Capture the cell that displays the provided text and extract its (X, Y) central coordinate. 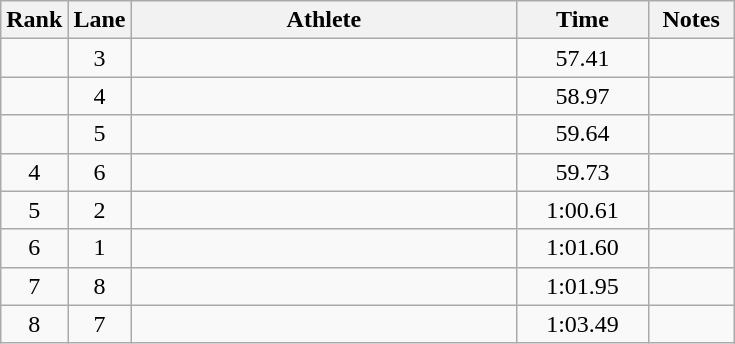
Rank (34, 20)
Notes (691, 20)
1:01.60 (582, 248)
1:03.49 (582, 324)
58.97 (582, 96)
1:00.61 (582, 210)
59.73 (582, 172)
Time (582, 20)
59.64 (582, 134)
1:01.95 (582, 286)
Lane (100, 20)
Athlete (324, 20)
2 (100, 210)
3 (100, 58)
1 (100, 248)
57.41 (582, 58)
